Capture the cell that displays the provided text and extract its (x, y) central coordinate. 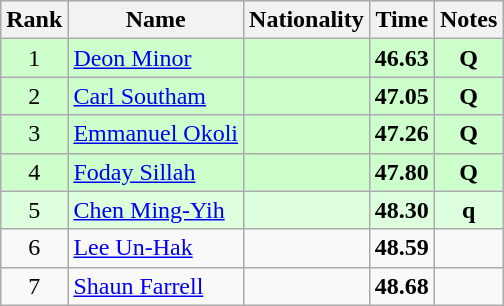
47.26 (402, 134)
46.63 (402, 58)
Carl Southam (156, 96)
Deon Minor (156, 58)
47.05 (402, 96)
48.68 (402, 286)
Rank (34, 20)
2 (34, 96)
5 (34, 210)
Shaun Farrell (156, 286)
Chen Ming-Yih (156, 210)
Name (156, 20)
Notes (468, 20)
6 (34, 248)
48.30 (402, 210)
47.80 (402, 172)
Foday Sillah (156, 172)
4 (34, 172)
Nationality (307, 20)
48.59 (402, 248)
1 (34, 58)
Time (402, 20)
7 (34, 286)
q (468, 210)
Emmanuel Okoli (156, 134)
Lee Un-Hak (156, 248)
3 (34, 134)
